From the cell containing the given text, extract its center point as [X, Y] coordinate. 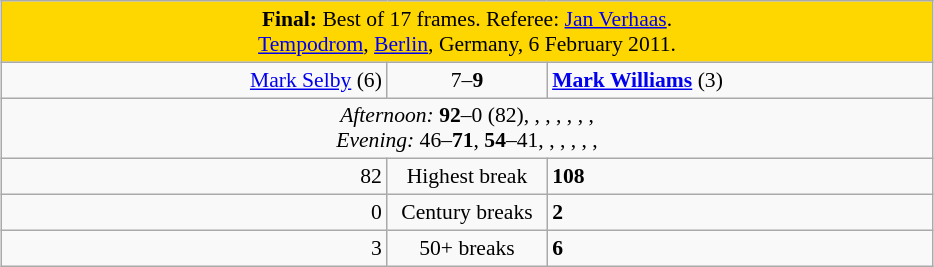
2 [740, 213]
50+ breaks [467, 248]
7–9 [467, 80]
Mark Williams (3) [740, 80]
108 [740, 177]
0 [194, 213]
6 [740, 248]
Afternoon: 92–0 (82), , , , , , , Evening: 46–71, 54–41, , , , , , [467, 128]
Century breaks [467, 213]
Final: Best of 17 frames. Referee: Jan Verhaas.Tempodrom, Berlin, Germany, 6 February 2011. [467, 32]
3 [194, 248]
82 [194, 177]
Highest break [467, 177]
Mark Selby (6) [194, 80]
